Extract the (x, y) coordinate from the center of the cell holding the provided text.  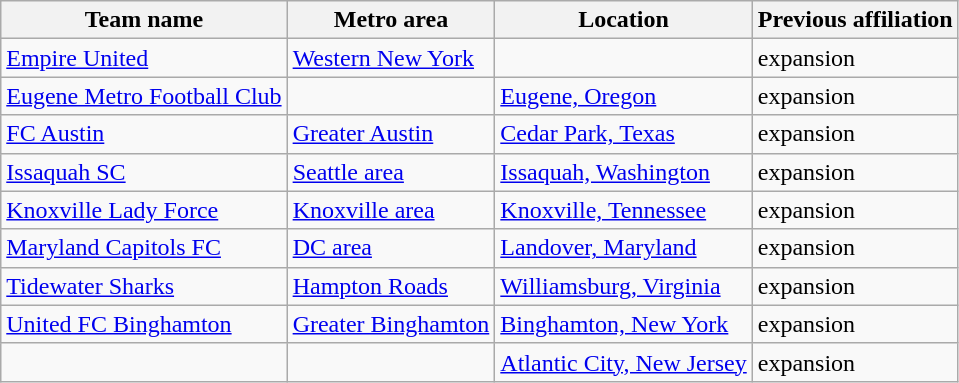
Eugene Metro Football Club (144, 96)
Metro area (391, 20)
Hampton Roads (391, 286)
Location (624, 20)
Team name (144, 20)
Williamsburg, Virginia (624, 286)
Seattle area (391, 172)
Cedar Park, Texas (624, 134)
United FC Binghamton (144, 324)
Atlantic City, New Jersey (624, 362)
Knoxville, Tennessee (624, 210)
Previous affiliation (855, 20)
Western New York (391, 58)
Eugene, Oregon (624, 96)
DC area (391, 248)
Knoxville area (391, 210)
Issaquah, Washington (624, 172)
Issaquah SC (144, 172)
Greater Binghamton (391, 324)
Empire United (144, 58)
Landover, Maryland (624, 248)
Tidewater Sharks (144, 286)
Binghamton, New York (624, 324)
Knoxville Lady Force (144, 210)
FC Austin (144, 134)
Greater Austin (391, 134)
Maryland Capitols FC (144, 248)
